Pinpoint the cell where the given text exists, returning its [x, y] midpoint coordinate. 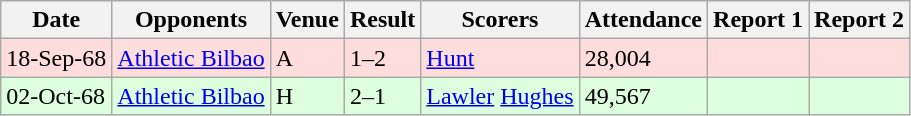
1–2 [382, 58]
Venue [307, 20]
Attendance [643, 20]
02-Oct-68 [56, 96]
49,567 [643, 96]
Date [56, 20]
Report 1 [758, 20]
Lawler Hughes [500, 96]
Scorers [500, 20]
2–1 [382, 96]
Hunt [500, 58]
Report 2 [860, 20]
28,004 [643, 58]
H [307, 96]
18-Sep-68 [56, 58]
A [307, 58]
Opponents [191, 20]
Result [382, 20]
